Return the [x, y] coordinate for the center point of the cell that contains the specified text.  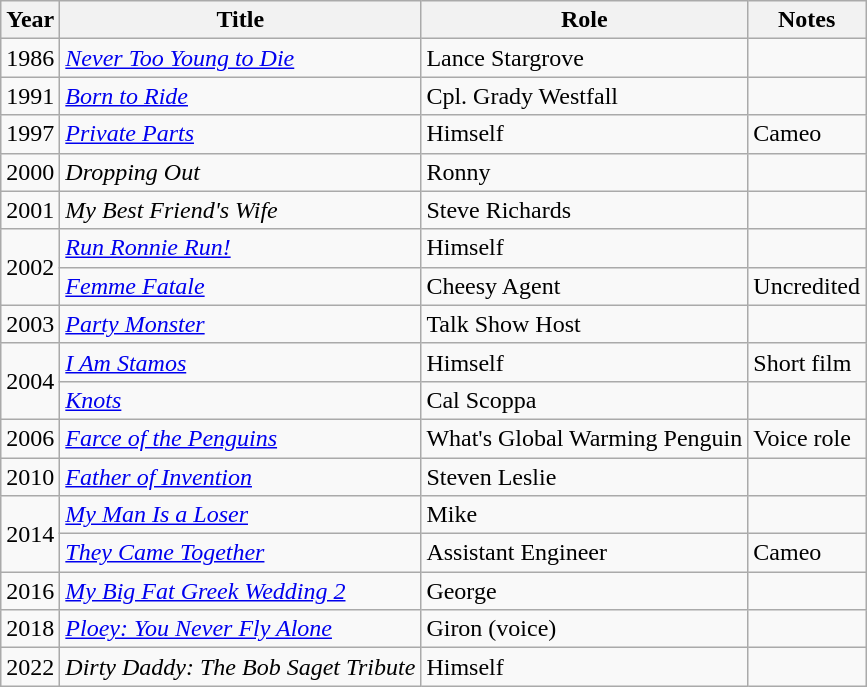
George [584, 591]
Short film [807, 362]
Farce of the Penguins [240, 438]
Lance Stargrove [584, 58]
2022 [30, 667]
1991 [30, 96]
Ploey: You Never Fly Alone [240, 629]
Talk Show Host [584, 324]
Title [240, 20]
Born to Ride [240, 96]
2003 [30, 324]
2016 [30, 591]
Role [584, 20]
2004 [30, 381]
2001 [30, 210]
Cpl. Grady Westfall [584, 96]
Femme Fatale [240, 286]
Dirty Daddy: The Bob Saget Tribute [240, 667]
Steven Leslie [584, 477]
Uncredited [807, 286]
Year [30, 20]
Mike [584, 515]
Giron (voice) [584, 629]
My Best Friend's Wife [240, 210]
2010 [30, 477]
Cal Scoppa [584, 400]
Run Ronnie Run! [240, 248]
My Man Is a Loser [240, 515]
Notes [807, 20]
Assistant Engineer [584, 553]
2014 [30, 534]
My Big Fat Greek Wedding 2 [240, 591]
1986 [30, 58]
I Am Stamos [240, 362]
Voice role [807, 438]
Party Monster [240, 324]
What's Global Warming Penguin [584, 438]
Dropping Out [240, 172]
2018 [30, 629]
Ronny [584, 172]
They Came Together [240, 553]
1997 [30, 134]
2000 [30, 172]
2006 [30, 438]
2002 [30, 267]
Father of Invention [240, 477]
Cheesy Agent [584, 286]
Knots [240, 400]
Steve Richards [584, 210]
Never Too Young to Die [240, 58]
Private Parts [240, 134]
